Provide the (x, y) coordinate of the cell's center where the given text is located.  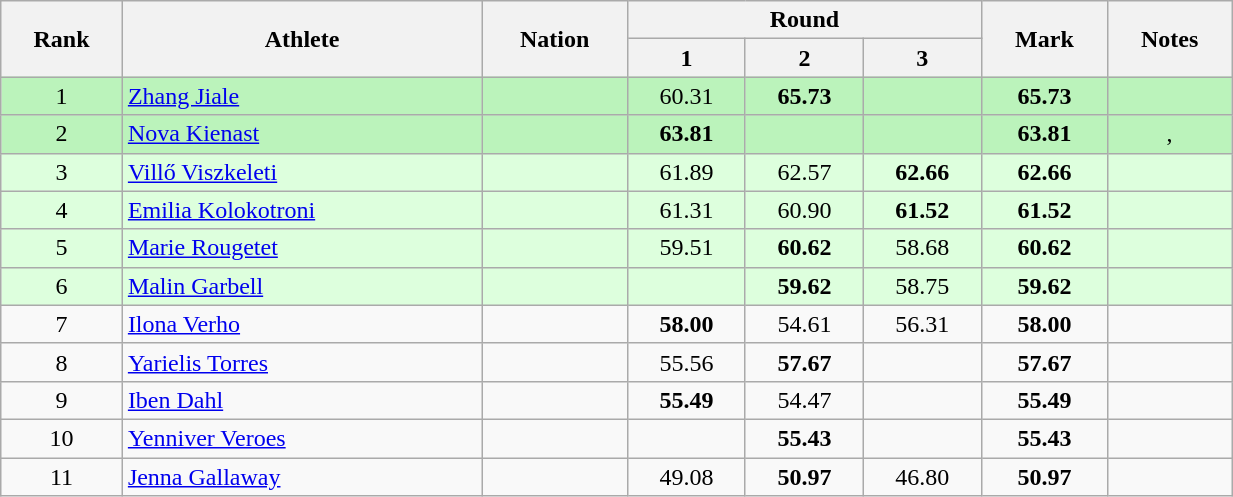
Mark (1044, 39)
Marie Rougetet (302, 248)
61.31 (687, 210)
Iben Dahl (302, 400)
58.68 (922, 248)
58.75 (922, 286)
Villő Viszkeleti (302, 172)
Round (805, 20)
Malin Garbell (302, 286)
49.08 (687, 477)
8 (62, 362)
Notes (1170, 39)
54.47 (804, 400)
, (1170, 134)
7 (62, 324)
Zhang Jiale (302, 96)
Nova Kienast (302, 134)
Rank (62, 39)
10 (62, 438)
6 (62, 286)
9 (62, 400)
Emilia Kolokotroni (302, 210)
Jenna Gallaway (302, 477)
62.57 (804, 172)
59.51 (687, 248)
Athlete (302, 39)
Nation (555, 39)
55.56 (687, 362)
54.61 (804, 324)
46.80 (922, 477)
Yenniver Veroes (302, 438)
56.31 (922, 324)
4 (62, 210)
11 (62, 477)
61.89 (687, 172)
Yarielis Torres (302, 362)
60.90 (804, 210)
60.31 (687, 96)
5 (62, 248)
Ilona Verho (302, 324)
